Capture the cell that displays the provided text and extract its [X, Y] central coordinate. 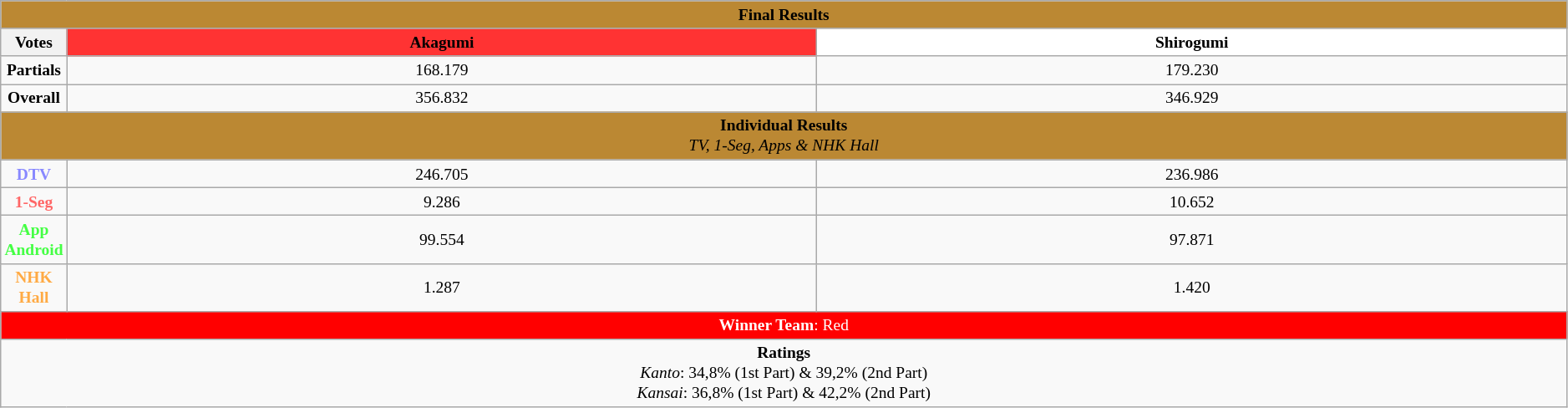
Winner Team: Red [784, 324]
10.652 [1192, 201]
Votes [33, 42]
179.230 [1192, 70]
Overall [33, 99]
1.420 [1192, 288]
App Android [33, 239]
99.554 [442, 239]
Final Results [784, 15]
Individual ResultsTV, 1-Seg, Apps & NHK Hall [784, 135]
Partials [33, 70]
246.705 [442, 174]
346.929 [1192, 99]
NHK Hall [33, 288]
RatingsKanto: 34,8% (1st Part) & 39,2% (2nd Part)Kansai: 36,8% (1st Part) & 42,2% (2nd Part) [784, 373]
356.832 [442, 99]
97.871 [1192, 239]
236.986 [1192, 174]
Akagumi [442, 42]
9.286 [442, 201]
DTV [33, 174]
1.287 [442, 288]
Shirogumi [1192, 42]
168.179 [442, 70]
1-Seg [33, 201]
